Determine the (X, Y) coordinate at the center of the cell enclosing the given text.  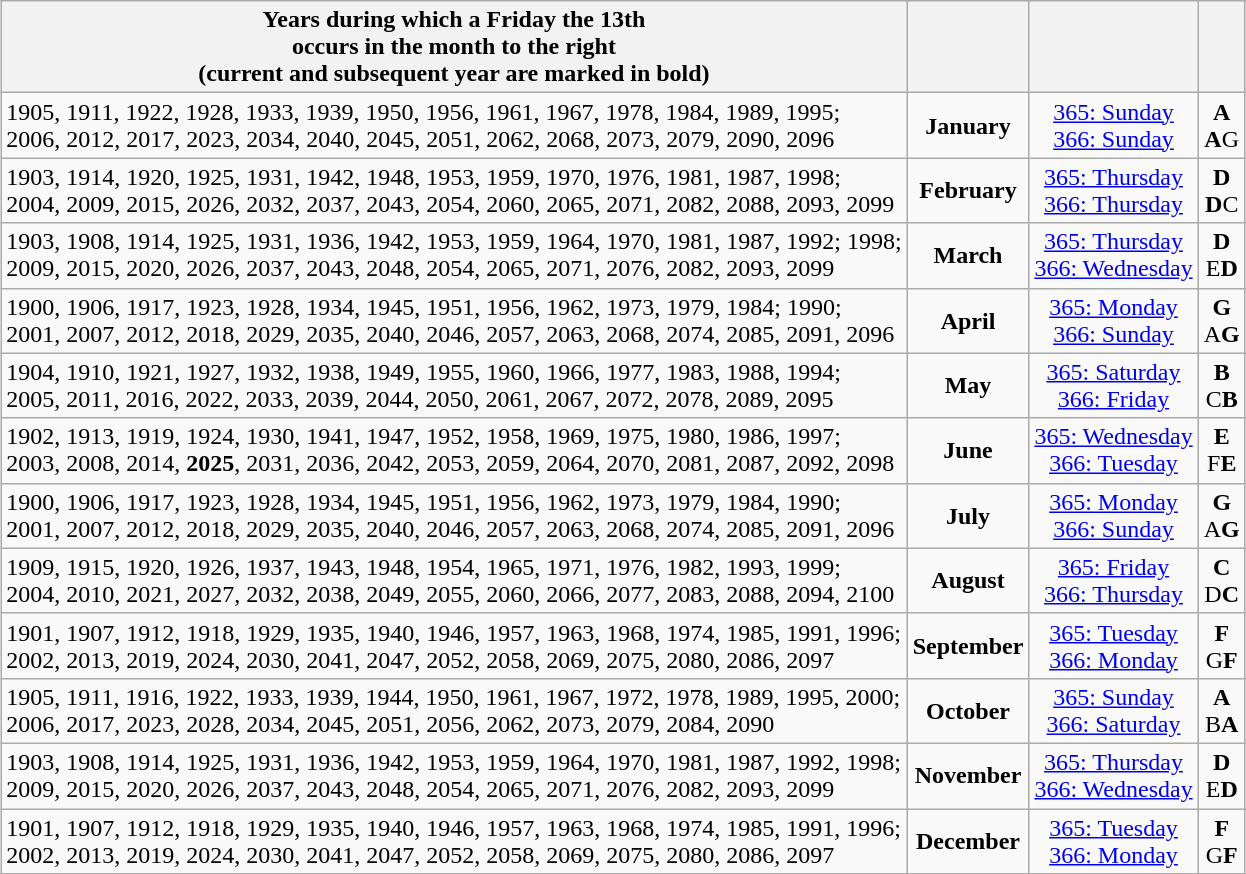
March (968, 256)
365: Sunday366: Sunday (1114, 126)
BCB (1222, 386)
AAG (1222, 126)
365: Thursday366: Thursday (1114, 190)
CDC (1222, 580)
365: Thursday366: Wednesday (1114, 256)
June (968, 450)
365: Sunday366: Saturday (1114, 710)
Years during which a Friday the 13thoccurs in the month to the right(current and subsequent year are marked in bold) (454, 47)
May (968, 386)
December (968, 840)
September (968, 646)
365: Saturday366: Friday (1114, 386)
DED (1222, 256)
D ED (1222, 776)
365: Friday366: Thursday (1114, 580)
ABA (1222, 710)
November (968, 776)
EFE (1222, 450)
August (968, 580)
October (968, 710)
January (968, 126)
February (968, 190)
365: Wednesday366: Tuesday (1114, 450)
365: Thursday 366: Wednesday (1114, 776)
July (968, 516)
DDC (1222, 190)
April (968, 320)
